Return the (x, y) coordinate for the center point of the cell that contains the specified text.  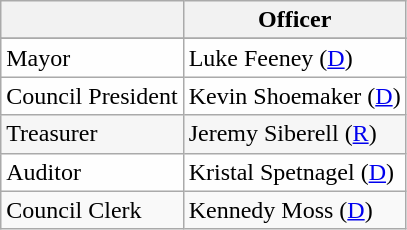
Council President (92, 96)
Jeremy Siberell (R) (294, 134)
Auditor (92, 172)
Mayor (92, 58)
Treasurer (92, 134)
Kennedy Moss (D) (294, 210)
Officer (294, 20)
Kristal Spetnagel (D) (294, 172)
Luke Feeney (D) (294, 58)
Kevin Shoemaker (D) (294, 96)
Council Clerk (92, 210)
